Identify which cell holds the provided text, then report its (x, y) central coordinate. 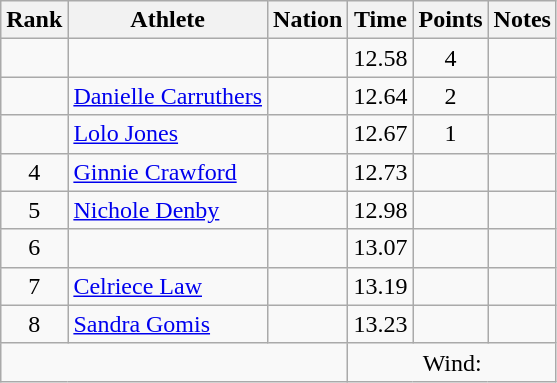
13.23 (380, 324)
Rank (34, 20)
8 (34, 324)
Wind: (452, 362)
12.58 (380, 58)
1 (450, 134)
2 (450, 96)
Nation (308, 20)
5 (34, 210)
12.64 (380, 96)
Nichole Denby (168, 210)
Lolo Jones (168, 134)
Celriece Law (168, 286)
Points (450, 20)
6 (34, 248)
7 (34, 286)
Ginnie Crawford (168, 172)
13.07 (380, 248)
12.67 (380, 134)
Athlete (168, 20)
Notes (522, 20)
12.98 (380, 210)
Sandra Gomis (168, 324)
Time (380, 20)
13.19 (380, 286)
Danielle Carruthers (168, 96)
12.73 (380, 172)
